Return [X, Y] of the center of cell containing provided text 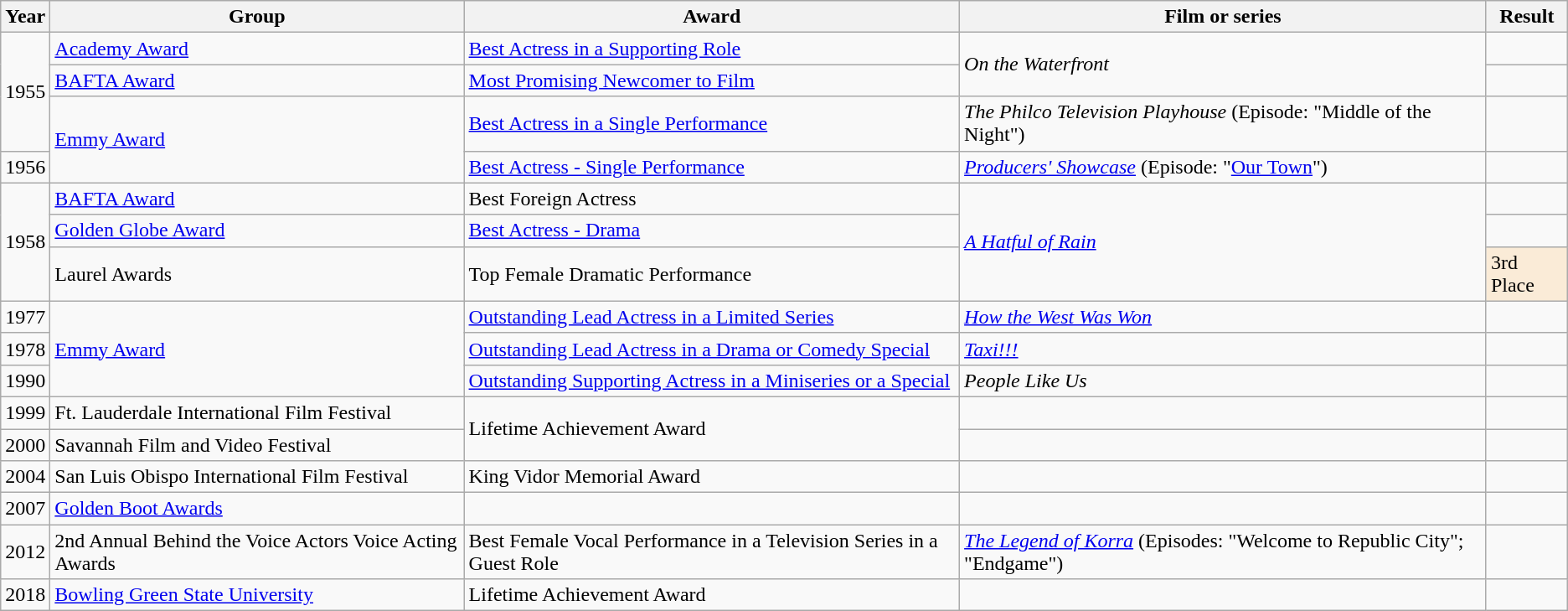
Year [25, 17]
2nd Annual Behind the Voice Actors Voice Acting Awards [257, 551]
Taxi!!! [1223, 349]
Savannah Film and Video Festival [257, 445]
Film or series [1223, 17]
Most Promising Newcomer to Film [712, 80]
Laurel Awards [257, 273]
A Hatful of Rain [1223, 241]
2012 [25, 551]
Academy Award [257, 49]
1978 [25, 349]
Best Foreign Actress [712, 199]
Outstanding Lead Actress in a Limited Series [712, 317]
1958 [25, 241]
The Philco Television Playhouse (Episode: "Middle of the Night") [1223, 124]
Best Female Vocal Performance in a Television Series in a Guest Role [712, 551]
1990 [25, 381]
Golden Boot Awards [257, 509]
Award [712, 17]
1955 [25, 92]
3rd Place [1526, 273]
2004 [25, 477]
2000 [25, 445]
San Luis Obispo International Film Festival [257, 477]
1977 [25, 317]
How the West Was Won [1223, 317]
1956 [25, 167]
The Legend of Korra (Episodes: "Welcome to Republic City"; "Endgame") [1223, 551]
Golden Globe Award [257, 230]
Top Female Dramatic Performance [712, 273]
1999 [25, 412]
Best Actress - Drama [712, 230]
2007 [25, 509]
On the Waterfront [1223, 65]
Result [1526, 17]
Best Actress - Single Performance [712, 167]
People Like Us [1223, 381]
Producers' Showcase (Episode: "Our Town") [1223, 167]
Best Actress in a Single Performance [712, 124]
Outstanding Supporting Actress in a Miniseries or a Special [712, 381]
Group [257, 17]
Ft. Lauderdale International Film Festival [257, 412]
Best Actress in a Supporting Role [712, 49]
King Vidor Memorial Award [712, 477]
Outstanding Lead Actress in a Drama or Comedy Special [712, 349]
2018 [25, 595]
Bowling Green State University [257, 595]
